Provide the (x, y) coordinate of the cell's center where the given text is located.  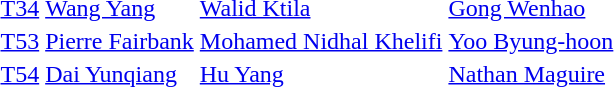
Mohamed Nidhal Khelifi (321, 41)
Pierre Fairbank (120, 41)
